Identify which cell holds the provided text, then report its [X, Y] central coordinate. 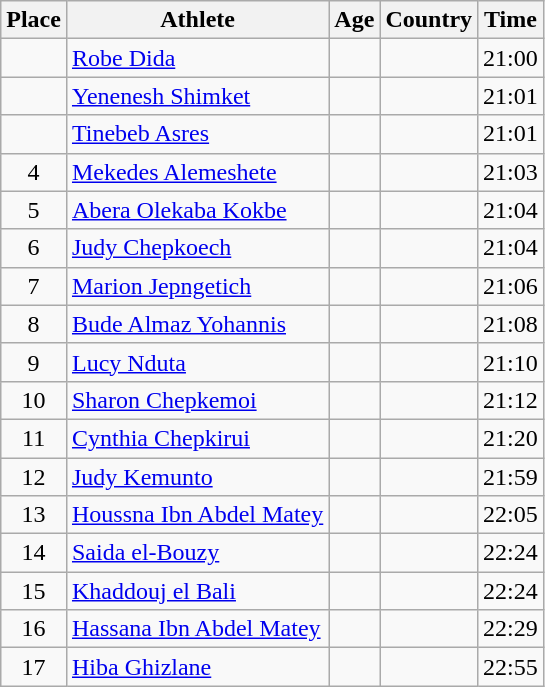
Yenenesh Shimket [197, 96]
Sharon Chepkemoi [197, 400]
Country [429, 20]
Place [34, 20]
6 [34, 248]
Hiba Ghizlane [197, 667]
11 [34, 438]
22:05 [511, 515]
Judy Chepkoech [197, 248]
8 [34, 324]
Judy Kemunto [197, 477]
Athlete [197, 20]
Saida el-Bouzy [197, 553]
Robe Dida [197, 58]
13 [34, 515]
12 [34, 477]
21:08 [511, 324]
Time [511, 20]
14 [34, 553]
10 [34, 400]
15 [34, 591]
Cynthia Chepkirui [197, 438]
Houssna Ibn Abdel Matey [197, 515]
21:00 [511, 58]
22:55 [511, 667]
16 [34, 629]
4 [34, 172]
21:03 [511, 172]
Hassana Ibn Abdel Matey [197, 629]
Lucy Nduta [197, 362]
Age [354, 20]
21:12 [511, 400]
Mekedes Alemeshete [197, 172]
Tinebeb Asres [197, 134]
Marion Jepngetich [197, 286]
21:59 [511, 477]
9 [34, 362]
Abera Olekaba Kokbe [197, 210]
21:10 [511, 362]
Bude Almaz Yohannis [197, 324]
21:06 [511, 286]
22:29 [511, 629]
7 [34, 286]
17 [34, 667]
5 [34, 210]
21:20 [511, 438]
Khaddouj el Bali [197, 591]
